For the text-containing cell, return its midpoint in (X, Y) coordinate format. 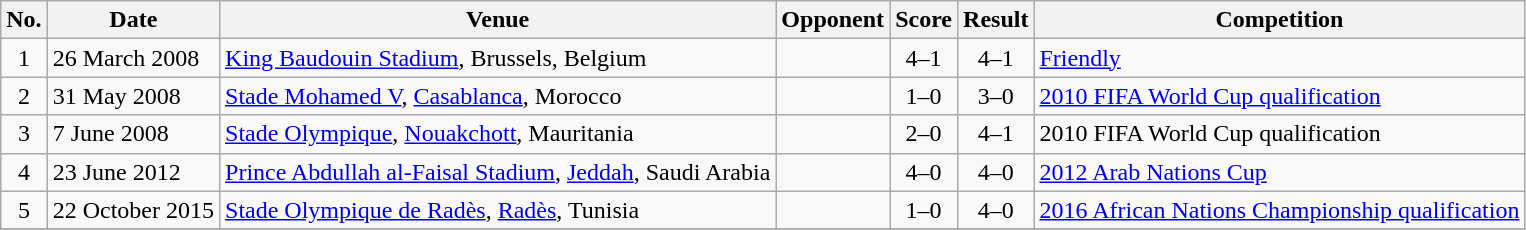
Opponent (833, 20)
2012 Arab Nations Cup (1280, 172)
Stade Mohamed V, Casablanca, Morocco (498, 96)
31 May 2008 (133, 96)
Stade Olympique de Radès, Radès, Tunisia (498, 210)
Score (924, 20)
26 March 2008 (133, 58)
Friendly (1280, 58)
King Baudouin Stadium, Brussels, Belgium (498, 58)
Stade Olympique, Nouakchott, Mauritania (498, 134)
No. (24, 20)
4 (24, 172)
Result (996, 20)
Competition (1280, 20)
2016 African Nations Championship qualification (1280, 210)
5 (24, 210)
2–0 (924, 134)
1 (24, 58)
Venue (498, 20)
23 June 2012 (133, 172)
3 (24, 134)
Prince Abdullah al-Faisal Stadium, Jeddah, Saudi Arabia (498, 172)
Date (133, 20)
2 (24, 96)
3–0 (996, 96)
7 June 2008 (133, 134)
22 October 2015 (133, 210)
